Extract the (x, y) coordinate from the center of the cell holding the provided text.  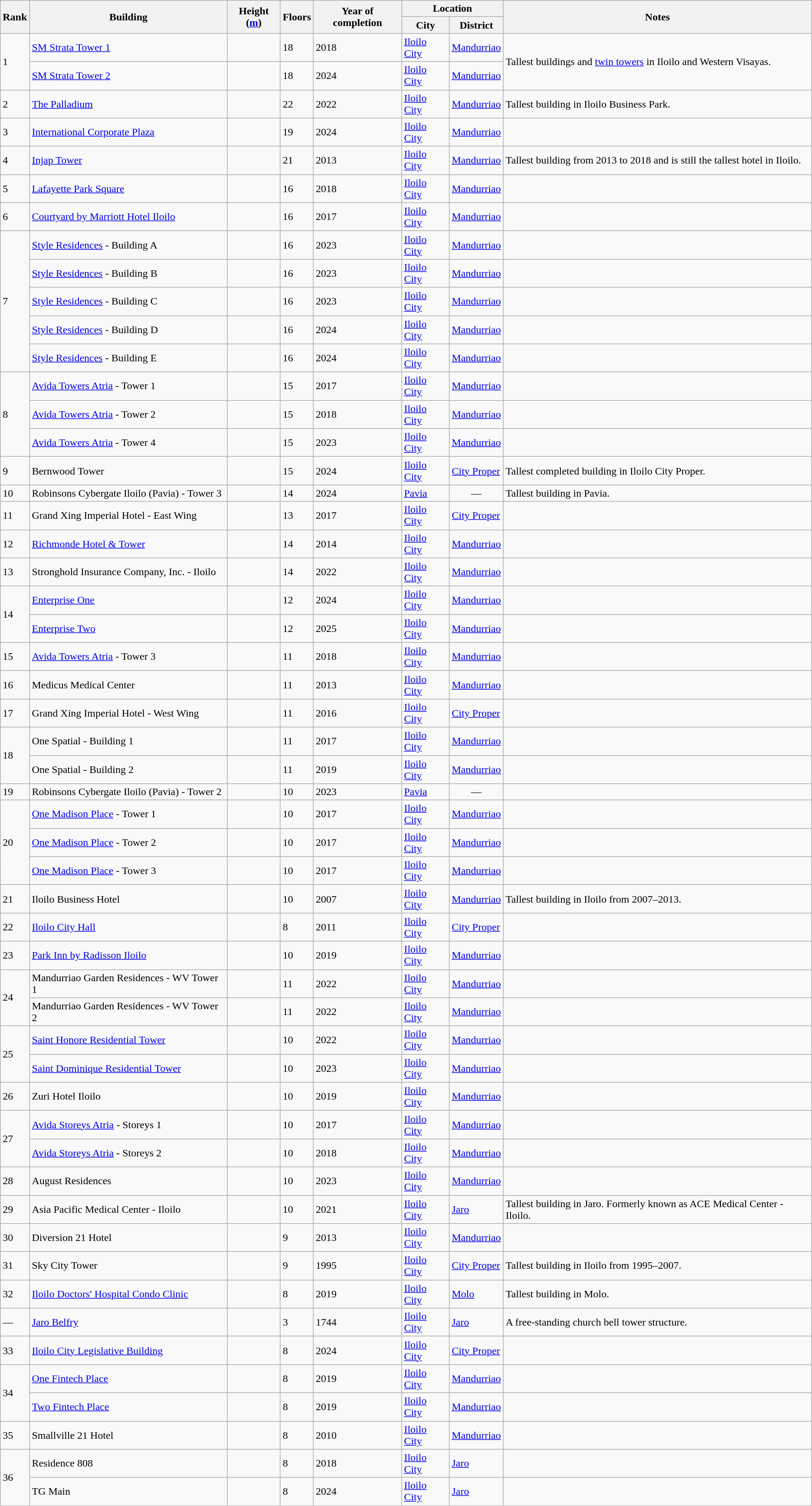
20 (15, 842)
One Spatial - Building 1 (128, 741)
7 (15, 301)
Tallest buildings and twin towers in Iloilo and Western Visayas. (658, 62)
Lafayette Park Square (128, 188)
Avida Towers Atria - Tower 2 (128, 415)
Enterprise One (128, 600)
31 (15, 1266)
Style Residences - Building A (128, 245)
Avida Towers Atria - Tower 1 (128, 386)
Mandurriao Garden Residences - WV Tower 1 (128, 984)
Saint Dominique Residential Tower (128, 1068)
Tallest building in Molo. (658, 1294)
Asia Pacific Medical Center - Iloilo (128, 1209)
Year of completion (357, 17)
2 (15, 104)
One Madison Place - Tower 1 (128, 815)
Style Residences - Building B (128, 273)
Tallest building from 2013 to 2018 and is still the tallest hotel in Iloilo. (658, 160)
Enterprise Two (128, 628)
2014 (357, 544)
35 (15, 1435)
Robinsons Cybergate Iloilo (Pavia) - Tower 2 (128, 792)
2016 (357, 713)
One Madison Place - Tower 2 (128, 842)
Avida Towers Atria - Tower 3 (128, 657)
Tallest completed building in Iloilo City Proper. (658, 471)
34 (15, 1393)
One Madison Place - Tower 3 (128, 871)
32 (15, 1294)
Iloilo City Legislative Building (128, 1351)
Tallest building in Iloilo from 2007–2013. (658, 899)
Zuri Hotel Iloilo (128, 1097)
Sky City Tower (128, 1266)
Style Residences - Building C (128, 301)
Saint Honore Residential Tower (128, 1040)
Smallville 21 Hotel (128, 1435)
The Palladium (128, 104)
Tallest building in Iloilo Business Park. (658, 104)
Grand Xing Imperial Hotel - East Wing (128, 515)
City (426, 25)
Injap Tower (128, 160)
Iloilo Doctors' Hospital Condo Clinic (128, 1294)
Diversion 21 Hotel (128, 1238)
Residence 808 (128, 1463)
29 (15, 1209)
Avida Storeys Atria - Storeys 2 (128, 1153)
Tallest building in Pavia. (658, 493)
Tallest building in Jaro. Formerly known as ACE Medical Center - Iloilo. (658, 1209)
Park Inn by Radisson Iloilo (128, 955)
SM Strata Tower 1 (128, 48)
27 (15, 1139)
Tallest building in Iloilo from 1995–2007. (658, 1266)
A free-standing church bell tower structure. (658, 1322)
Courtyard by Marriott Hotel Iloilo (128, 217)
Iloilo City Hall (128, 927)
Grand Xing Imperial Hotel - West Wing (128, 713)
International Corporate Plaza (128, 132)
25 (15, 1054)
Avida Towers Atria - Tower 4 (128, 442)
2007 (357, 899)
2021 (357, 1209)
Style Residences - Building E (128, 358)
23 (15, 955)
26 (15, 1097)
Molo (476, 1294)
2011 (357, 927)
Medicus Medical Center (128, 684)
Building (128, 17)
33 (15, 1351)
Style Residences - Building D (128, 330)
SM Strata Tower 2 (128, 75)
Rank (15, 17)
30 (15, 1238)
Robinsons Cybergate Iloilo (Pavia) - Tower 3 (128, 493)
Richmonde Hotel & Tower (128, 544)
17 (15, 713)
1 (15, 62)
1995 (357, 1266)
One Fintech Place (128, 1378)
Stronghold Insurance Company, Inc. - Iloilo (128, 572)
August Residences (128, 1181)
24 (15, 998)
Mandurriao Garden Residences - WV Tower 2 (128, 1012)
Avida Storeys Atria - Storeys 1 (128, 1124)
4 (15, 160)
TG Main (128, 1491)
Notes (658, 17)
Floors (297, 17)
36 (15, 1477)
Height (m) (254, 17)
2010 (357, 1435)
Jaro Belfry (128, 1322)
Two Fintech Place (128, 1407)
2025 (357, 628)
Bernwood Tower (128, 471)
District (476, 25)
1744 (357, 1322)
One Spatial - Building 2 (128, 769)
Iloilo Business Hotel (128, 899)
Location (452, 9)
28 (15, 1181)
5 (15, 188)
6 (15, 217)
